Determine the [X, Y] coordinate at the center of the cell enclosing the given text.  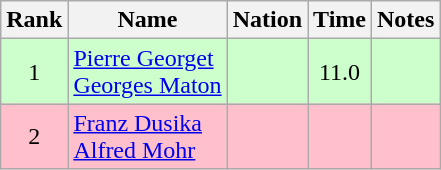
11.0 [340, 72]
Notes [405, 20]
2 [34, 136]
Nation [267, 20]
1 [34, 72]
Rank [34, 20]
Pierre GeorgetGeorges Maton [148, 72]
Time [340, 20]
Name [148, 20]
Franz DusikaAlfred Mohr [148, 136]
